Find where the given text appears and provide that cell's center as (X, Y) coordinate. 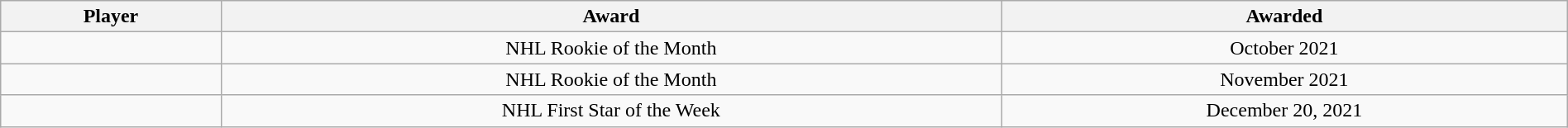
Player (111, 17)
Awarded (1285, 17)
Award (610, 17)
NHL First Star of the Week (610, 111)
October 2021 (1285, 48)
December 20, 2021 (1285, 111)
November 2021 (1285, 79)
